Locate the cell with the specified text and output its (x, y) center coordinate. 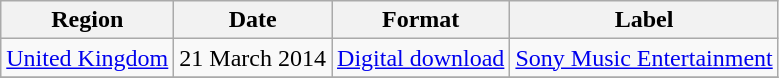
Sony Music Entertainment (644, 58)
Date (253, 20)
21 March 2014 (253, 58)
Digital download (421, 58)
Region (88, 20)
Label (644, 20)
United Kingdom (88, 58)
Format (421, 20)
